Output the [x, y] coordinate of the center of the cell containing the given text.  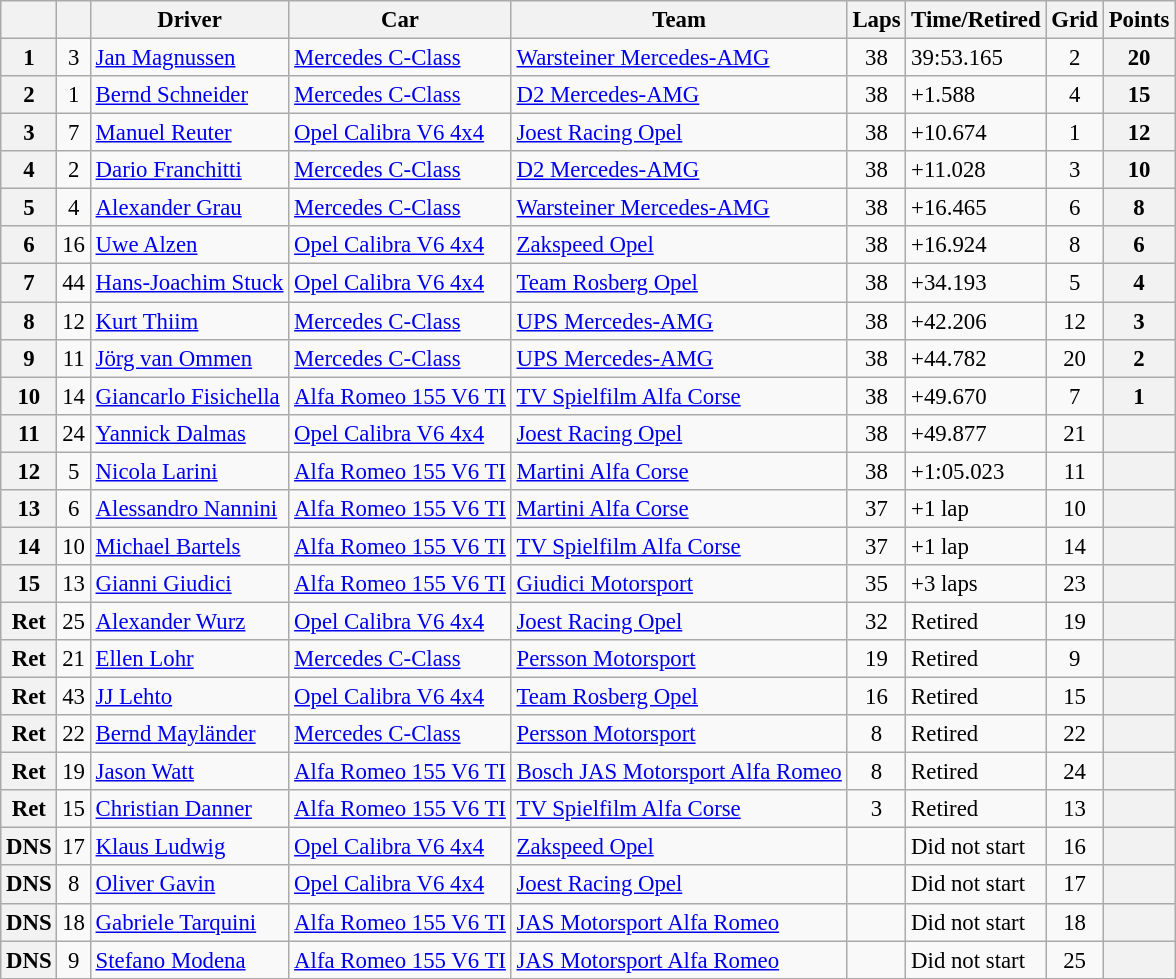
Stefano Modena [190, 960]
Alessandro Nannini [190, 509]
Manuel Reuter [190, 133]
Christian Danner [190, 809]
+49.670 [976, 396]
Bernd Schneider [190, 95]
+49.877 [976, 433]
Giudici Motorsport [679, 584]
+34.193 [976, 283]
Time/Retired [976, 20]
Bernd Mayländer [190, 734]
Gianni Giudici [190, 584]
+11.028 [976, 170]
Ellen Lohr [190, 659]
Kurt Thiim [190, 321]
Klaus Ludwig [190, 847]
Car [400, 20]
44 [74, 283]
23 [1074, 584]
+42.206 [976, 321]
32 [876, 621]
Laps [876, 20]
+16.465 [976, 208]
Nicola Larini [190, 471]
Michael Bartels [190, 546]
+10.674 [976, 133]
+1.588 [976, 95]
43 [74, 697]
Team [679, 20]
+44.782 [976, 358]
Uwe Alzen [190, 245]
Alexander Grau [190, 208]
Jörg van Ommen [190, 358]
39:53.165 [976, 58]
Hans-Joachim Stuck [190, 283]
Jan Magnussen [190, 58]
Yannick Dalmas [190, 433]
35 [876, 584]
+1:05.023 [976, 471]
Giancarlo Fisichella [190, 396]
Grid [1074, 20]
Driver [190, 20]
Jason Watt [190, 772]
+16.924 [976, 245]
+3 laps [976, 584]
Dario Franchitti [190, 170]
JJ Lehto [190, 697]
Oliver Gavin [190, 885]
Alexander Wurz [190, 621]
Gabriele Tarquini [190, 922]
Points [1138, 20]
Bosch JAS Motorsport Alfa Romeo [679, 772]
